Scan for the cell matching the given text and deliver its [X, Y] coordinate at center. 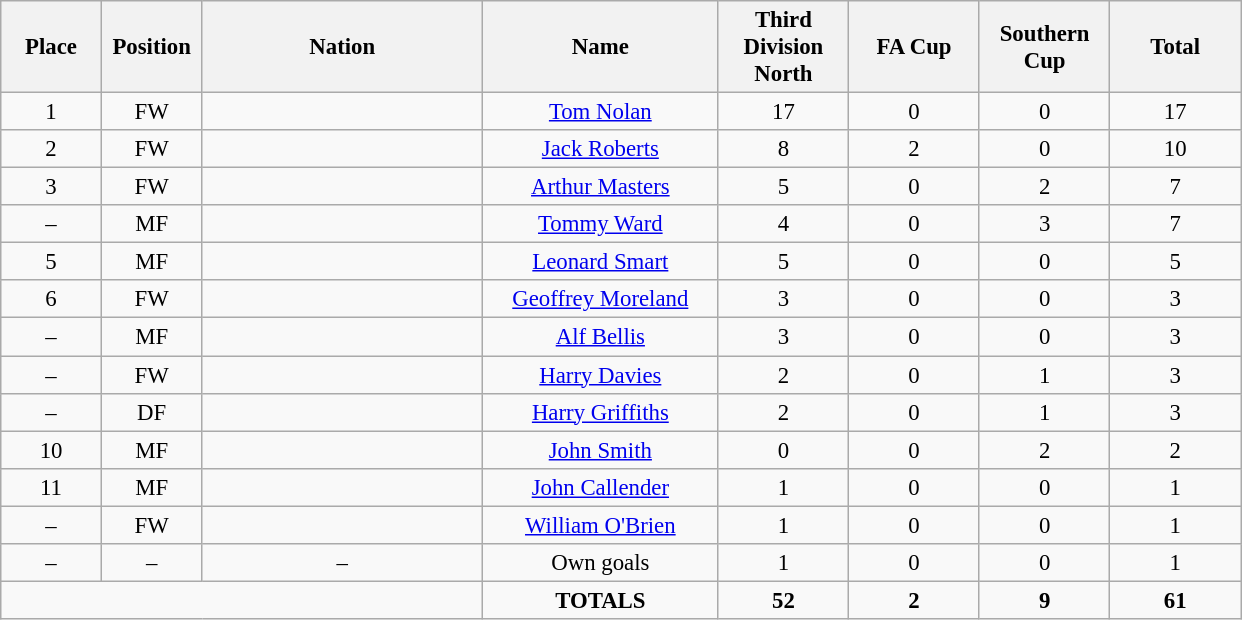
6 [52, 299]
Position [152, 47]
FA Cup [914, 47]
Harry Davies [601, 375]
Leonard Smart [601, 262]
Tom Nolan [601, 112]
John Callender [601, 487]
Nation [342, 47]
Jack Roberts [601, 149]
Geoffrey Moreland [601, 299]
8 [784, 149]
Own goals [601, 563]
Harry Griffiths [601, 412]
William O'Brien [601, 525]
Southern Cup [1044, 47]
61 [1176, 600]
Arthur Masters [601, 187]
Third Division North [784, 47]
Place [52, 47]
Alf Bellis [601, 337]
4 [784, 224]
TOTALS [601, 600]
9 [1044, 600]
52 [784, 600]
Tommy Ward [601, 224]
John Smith [601, 450]
Total [1176, 47]
11 [52, 487]
DF [152, 412]
Name [601, 47]
